Find where the given text appears and provide that cell's center as [X, Y] coordinate. 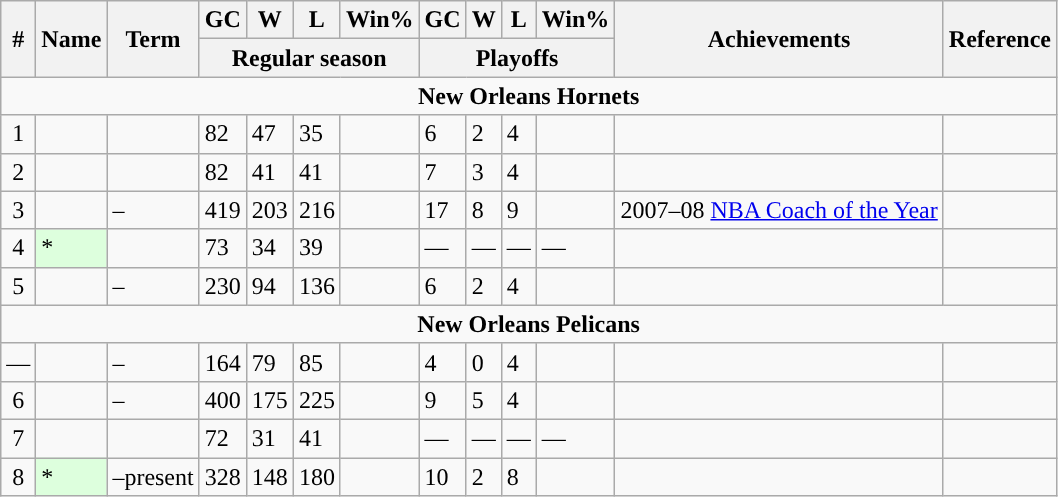
230 [222, 286]
10 [442, 477]
85 [316, 362]
New Orleans Hornets [529, 96]
47 [270, 134]
175 [270, 400]
New Orleans Pelicans [529, 324]
216 [316, 210]
34 [270, 248]
# [18, 39]
Regular season [309, 58]
2007–08 NBA Coach of the Year [779, 210]
17 [442, 210]
419 [222, 210]
79 [270, 362]
400 [222, 400]
39 [316, 248]
Achievements [779, 39]
31 [270, 438]
–present [153, 477]
Term [153, 39]
328 [222, 477]
Playoffs [517, 58]
72 [222, 438]
1 [18, 134]
164 [222, 362]
94 [270, 286]
136 [316, 286]
148 [270, 477]
73 [222, 248]
Name [72, 39]
225 [316, 400]
Reference [1000, 39]
0 [484, 362]
35 [316, 134]
203 [270, 210]
180 [316, 477]
